Extract the [X, Y] coordinate from the center of the cell holding the provided text.  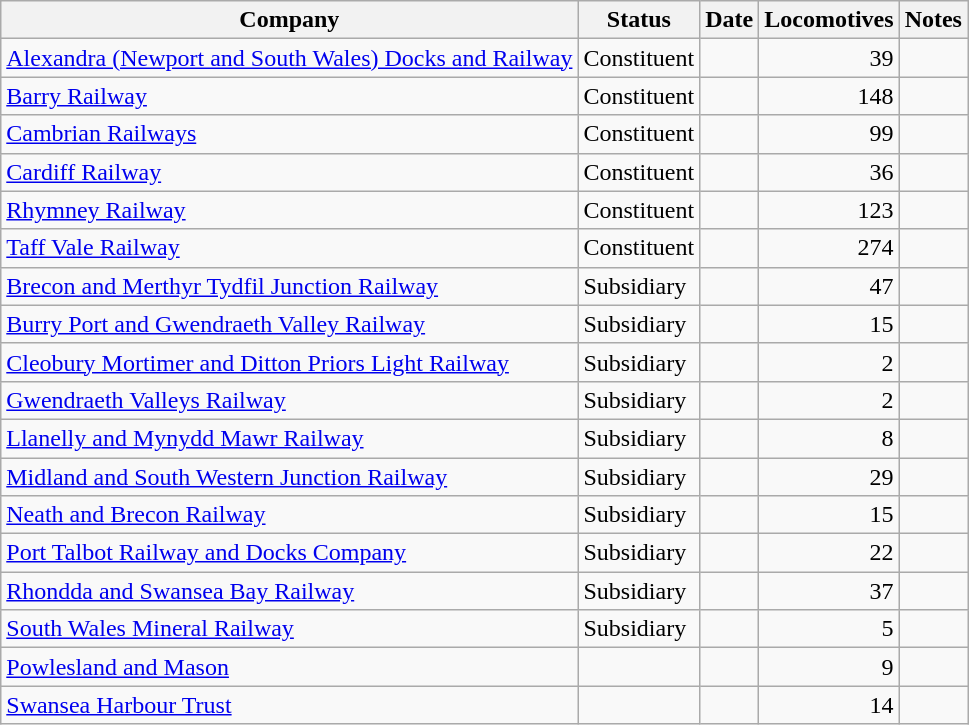
Notes [933, 20]
Locomotives [829, 20]
Status [639, 20]
274 [829, 248]
Alexandra (Newport and South Wales) Docks and Railway [290, 58]
29 [829, 477]
148 [829, 96]
Neath and Brecon Railway [290, 515]
39 [829, 58]
Rhymney Railway [290, 210]
9 [829, 667]
36 [829, 172]
123 [829, 210]
Swansea Harbour Trust [290, 705]
Brecon and Merthyr Tydfil Junction Railway [290, 286]
South Wales Mineral Railway [290, 629]
Company [290, 20]
Cambrian Railways [290, 134]
Burry Port and Gwendraeth Valley Railway [290, 324]
Barry Railway [290, 96]
Taff Vale Railway [290, 248]
Cleobury Mortimer and Ditton Priors Light Railway [290, 362]
Port Talbot Railway and Docks Company [290, 553]
Date [730, 20]
5 [829, 629]
Cardiff Railway [290, 172]
Rhondda and Swansea Bay Railway [290, 591]
22 [829, 553]
Llanelly and Mynydd Mawr Railway [290, 438]
Gwendraeth Valleys Railway [290, 400]
99 [829, 134]
14 [829, 705]
Powlesland and Mason [290, 667]
8 [829, 438]
47 [829, 286]
37 [829, 591]
Midland and South Western Junction Railway [290, 477]
